For the text-containing cell, return its midpoint in (X, Y) coordinate format. 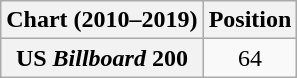
US Billboard 200 (102, 58)
Position (250, 20)
64 (250, 58)
Chart (2010–2019) (102, 20)
